Determine the [x, y] coordinate at the center of the cell enclosing the given text.  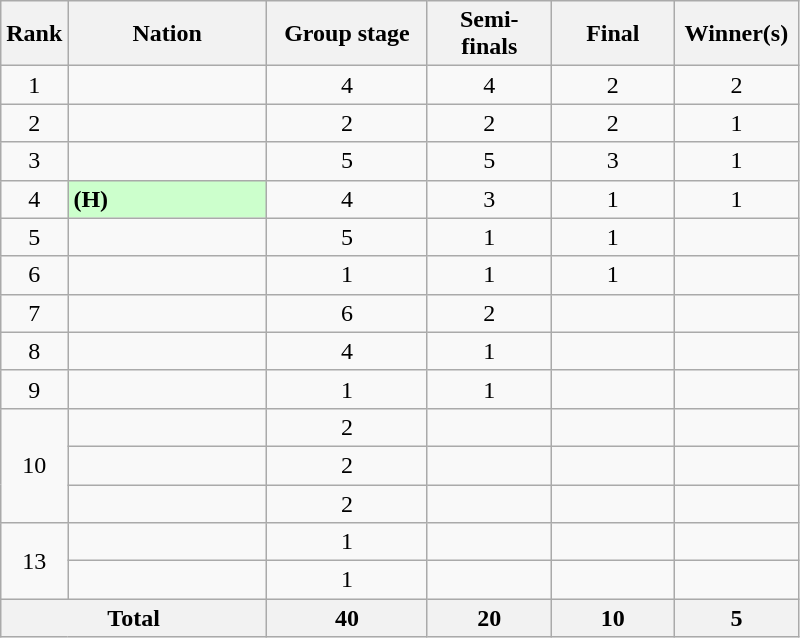
Nation [168, 34]
Rank [34, 34]
40 [346, 618]
13 [34, 561]
20 [489, 618]
Total [134, 618]
9 [34, 389]
Group stage [346, 34]
Final [613, 34]
Semi-finals [489, 34]
(H) [168, 199]
Winner(s) [737, 34]
7 [34, 313]
8 [34, 351]
